Detect which cell encompasses the target text, then output its [x, y] center coordinate. 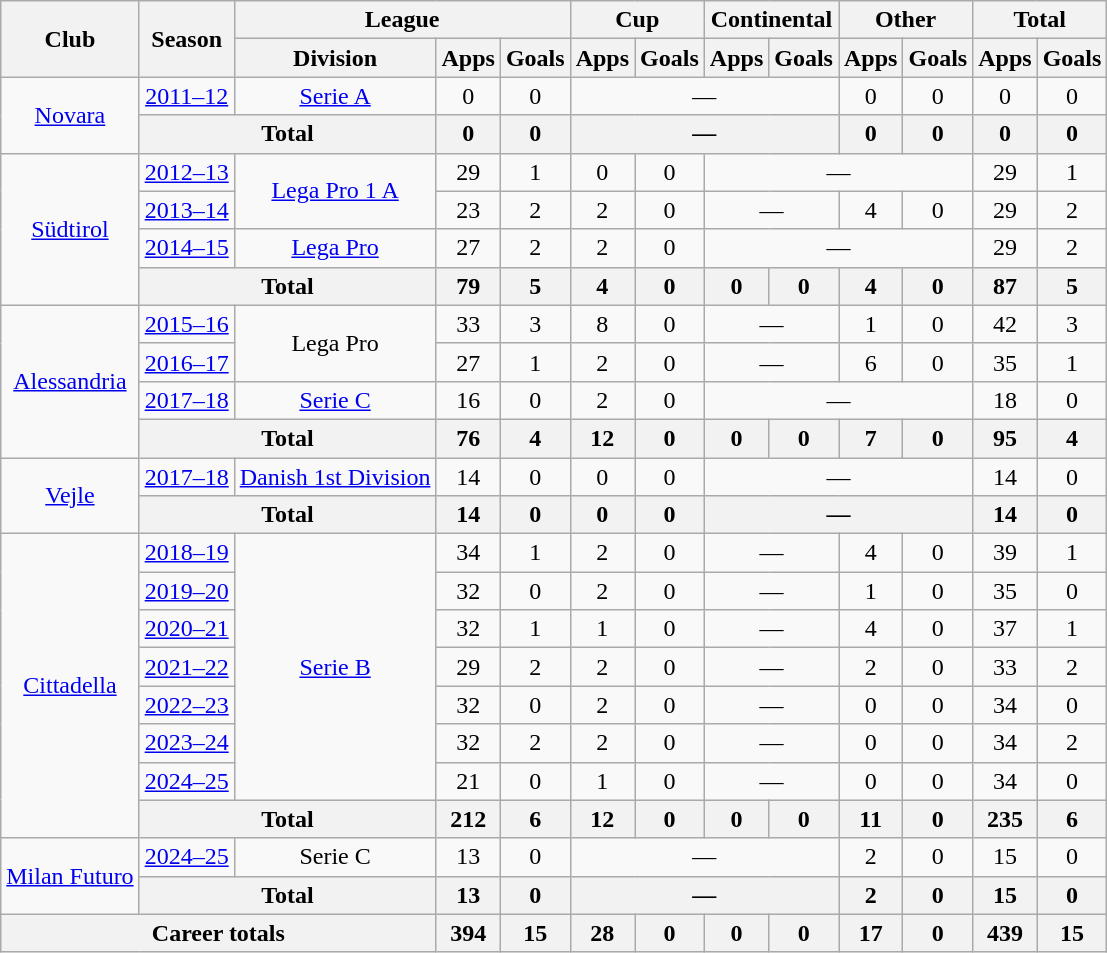
21 [468, 781]
Serie A [335, 96]
Serie B [335, 667]
212 [468, 819]
Career totals [218, 933]
2013–14 [186, 210]
79 [468, 286]
Cittadella [70, 686]
Vejle [70, 496]
39 [1005, 553]
2021–22 [186, 667]
Novara [70, 115]
2016–17 [186, 362]
23 [468, 210]
Club [70, 39]
2023–24 [186, 743]
2018–19 [186, 553]
Lega Pro 1 A [335, 191]
2020–21 [186, 629]
Danish 1st Division [335, 477]
2019–20 [186, 591]
18 [1005, 400]
76 [468, 438]
League [402, 20]
2015–16 [186, 324]
439 [1005, 933]
42 [1005, 324]
Milan Futuro [70, 876]
Division [335, 58]
2014–15 [186, 248]
Season [186, 39]
2012–13 [186, 172]
8 [602, 324]
394 [468, 933]
16 [468, 400]
95 [1005, 438]
17 [870, 933]
Südtirol [70, 229]
235 [1005, 819]
Continental [771, 20]
Other [905, 20]
7 [870, 438]
28 [602, 933]
Cup [637, 20]
2022–23 [186, 705]
2011–12 [186, 96]
87 [1005, 286]
Alessandria [70, 381]
37 [1005, 629]
11 [870, 819]
